From the cell containing the given text, extract its center point as (X, Y) coordinate. 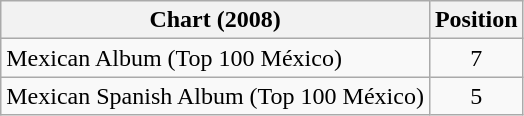
7 (476, 58)
Mexican Spanish Album (Top 100 México) (216, 96)
Mexican Album (Top 100 México) (216, 58)
5 (476, 96)
Position (476, 20)
Chart (2008) (216, 20)
